Output the [x, y] coordinate of the center of the cell containing the given text.  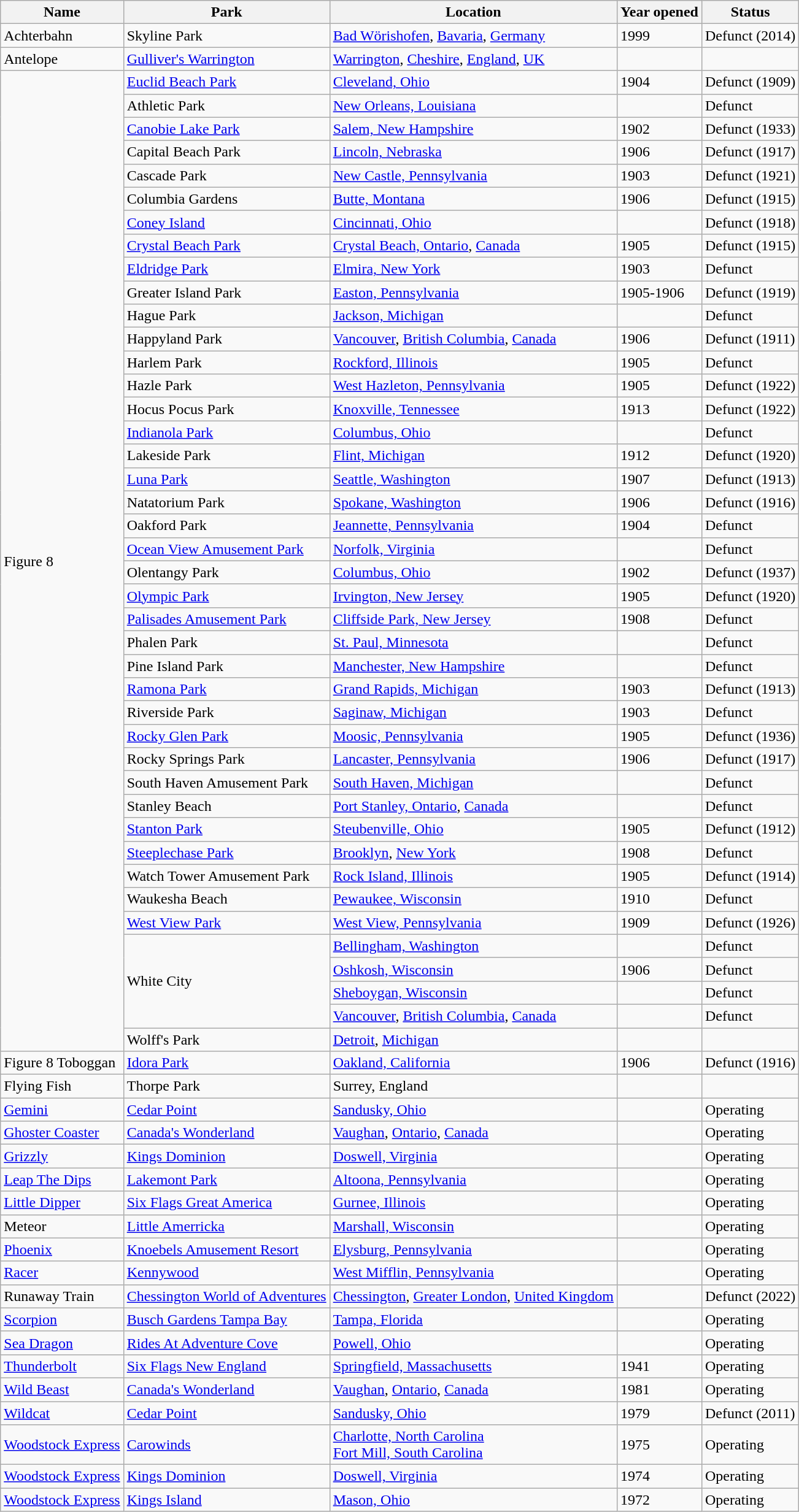
Watch Tower Amusement Park [226, 876]
Easton, Pennsylvania [473, 293]
Crystal Beach Park [226, 245]
Hazle Park [226, 386]
Port Stanley, Ontario, Canada [473, 806]
Skyline Park [226, 36]
Defunct (1926) [750, 923]
Rock Island, Illinois [473, 876]
Olympic Park [226, 596]
Riverside Park [226, 713]
Rockford, Illinois [473, 363]
Eldridge Park [226, 269]
Year opened [660, 12]
Crystal Beach, Ontario, Canada [473, 245]
Rocky Springs Park [226, 759]
Defunct (1937) [750, 572]
Achterbahn [62, 36]
Status [750, 12]
Ghoster Coaster [62, 1133]
Defunct (1914) [750, 876]
Runaway Train [62, 1296]
Butte, Montana [473, 199]
Wildcat [62, 1413]
Springfield, Massachusetts [473, 1366]
Defunct (1909) [750, 82]
Lakeside Park [226, 456]
Defunct (2011) [750, 1413]
Defunct (1933) [750, 129]
1981 [660, 1389]
Tampa, Florida [473, 1319]
Manchester, New Hampshire [473, 666]
West Hazleton, Pennsylvania [473, 386]
Figure 8 Toboggan [62, 1063]
New Castle, Pennsylvania [473, 175]
Kings Island [226, 1500]
Stanley Beach [226, 806]
Grizzly [62, 1156]
Name [62, 12]
1974 [660, 1476]
Hague Park [226, 316]
Six Flags New England [226, 1366]
St. Paul, Minnesota [473, 642]
1905-1906 [660, 293]
White City [226, 981]
Elysburg, Pennsylvania [473, 1249]
Norfolk, Virginia [473, 549]
Waukesha Beach [226, 899]
New Orleans, Louisiana [473, 106]
1910 [660, 899]
Lancaster, Pennsylvania [473, 759]
Grand Rapids, Michigan [473, 689]
Gulliver's Warrington [226, 59]
Wolff's Park [226, 1040]
Phoenix [62, 1249]
West Mifflin, Pennsylvania [473, 1273]
South Haven Amusement Park [226, 783]
West View Park [226, 923]
Defunct (2014) [750, 36]
Leap The Dips [62, 1180]
1941 [660, 1366]
1972 [660, 1500]
Little Dipper [62, 1203]
Warrington, Cheshire, England, UK [473, 59]
Thunderbolt [62, 1366]
Cincinnati, Ohio [473, 222]
Harlem Park [226, 363]
Antelope [62, 59]
Defunct (1936) [750, 736]
Flint, Michigan [473, 456]
Pine Island Park [226, 666]
Park [226, 12]
Euclid Beach Park [226, 82]
Natatorium Park [226, 502]
Steeplechase Park [226, 853]
Gurnee, Illinois [473, 1203]
Cliffside Park, New Jersey [473, 619]
Cleveland, Ohio [473, 82]
Oakland, California [473, 1063]
Irvington, New Jersey [473, 596]
Lincoln, Nebraska [473, 152]
Little Amerricka [226, 1226]
Defunct (1918) [750, 222]
Six Flags Great America [226, 1203]
Thorpe Park [226, 1086]
Figure 8 [62, 561]
Flying Fish [62, 1086]
Idora Park [226, 1063]
Brooklyn, New York [473, 853]
Olentangy Park [226, 572]
Bad Wörishofen, Bavaria, Germany [473, 36]
Rocky Glen Park [226, 736]
1909 [660, 923]
Defunct (1912) [750, 829]
Steubenville, Ohio [473, 829]
Cascade Park [226, 175]
Jeannette, Pennsylvania [473, 526]
Palisades Amusement Park [226, 619]
Columbia Gardens [226, 199]
Sea Dragon [62, 1343]
Moosic, Pennsylvania [473, 736]
Lakemont Park [226, 1180]
1999 [660, 36]
Greater Island Park [226, 293]
Defunct (1911) [750, 339]
South Haven, Michigan [473, 783]
Oakford Park [226, 526]
Salem, New Hampshire [473, 129]
Saginaw, Michigan [473, 713]
Happyland Park [226, 339]
Busch Gardens Tampa Bay [226, 1319]
Capital Beach Park [226, 152]
Surrey, England [473, 1086]
Spokane, Washington [473, 502]
1913 [660, 409]
Phalen Park [226, 642]
Knoxville, Tennessee [473, 409]
Chessington World of Adventures [226, 1296]
Marshall, Wisconsin [473, 1226]
Kennywood [226, 1273]
Oshkosh, Wisconsin [473, 969]
1975 [660, 1445]
Ocean View Amusement Park [226, 549]
Mason, Ohio [473, 1500]
Rides At Adventure Cove [226, 1343]
Athletic Park [226, 106]
1912 [660, 456]
1907 [660, 479]
Bellingham, Washington [473, 946]
Defunct (1921) [750, 175]
Knoebels Amusement Resort [226, 1249]
Racer [62, 1273]
Scorpion [62, 1319]
1979 [660, 1413]
Gemini [62, 1110]
Pewaukee, Wisconsin [473, 899]
Indianola Park [226, 432]
Sheboygan, Wisconsin [473, 992]
Charlotte, North CarolinaFort Mill, South Carolina [473, 1445]
West View, Pennsylvania [473, 923]
Luna Park [226, 479]
Defunct (1919) [750, 293]
Elmira, New York [473, 269]
Wild Beast [62, 1389]
Ramona Park [226, 689]
Jackson, Michigan [473, 316]
Chessington, Greater London, United Kingdom [473, 1296]
Location [473, 12]
Hocus Pocus Park [226, 409]
Canobie Lake Park [226, 129]
Powell, Ohio [473, 1343]
Stanton Park [226, 829]
Defunct (2022) [750, 1296]
Carowinds [226, 1445]
Coney Island [226, 222]
Detroit, Michigan [473, 1040]
Altoona, Pennsylvania [473, 1180]
Seattle, Washington [473, 479]
Meteor [62, 1226]
